Search for the cell housing the specified text and yield its [x, y] center coordinate. 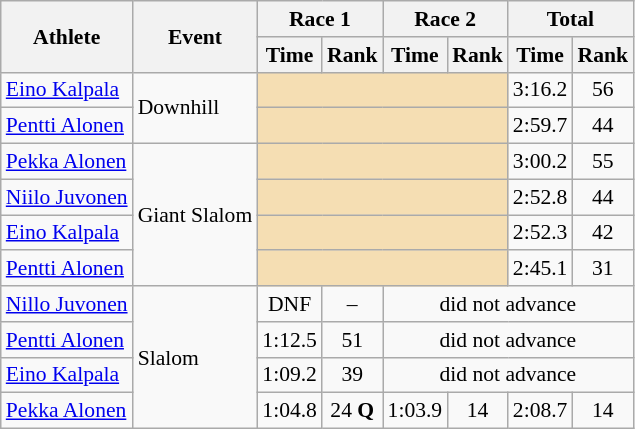
Niilo Juvonen [67, 197]
Race 2 [446, 19]
Slalom [196, 357]
Event [196, 36]
DNF [290, 304]
2:08.7 [540, 411]
56 [602, 90]
Giant Slalom [196, 215]
Nillo Juvonen [67, 304]
39 [352, 375]
3:00.2 [540, 162]
2:52.3 [540, 233]
2:45.1 [540, 269]
42 [602, 233]
2:59.7 [540, 126]
– [352, 304]
55 [602, 162]
51 [352, 340]
1:09.2 [290, 375]
1:03.9 [416, 411]
Race 1 [320, 19]
24 Q [352, 411]
2:52.8 [540, 197]
1:12.5 [290, 340]
Total [570, 19]
Athlete [67, 36]
1:04.8 [290, 411]
3:16.2 [540, 90]
Downhill [196, 108]
31 [602, 269]
